For the text-containing cell, return its midpoint in (x, y) coordinate format. 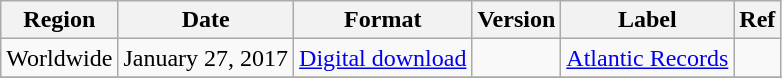
Ref (758, 20)
Version (516, 20)
Format (383, 20)
Digital download (383, 58)
January 27, 2017 (206, 58)
Atlantic Records (648, 58)
Date (206, 20)
Label (648, 20)
Worldwide (60, 58)
Region (60, 20)
